Extract the (X, Y) coordinate from the center of the cell holding the provided text.  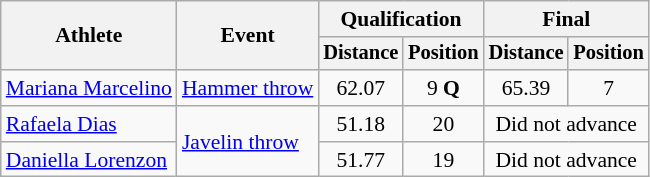
62.07 (360, 88)
9 Q (443, 88)
Did not advance (566, 124)
20 (443, 124)
65.39 (526, 88)
Final (566, 19)
Athlete (89, 36)
Mariana Marcelino (89, 88)
Javelin throw (248, 142)
51.18 (360, 124)
Event (248, 36)
Hammer throw (248, 88)
Qualification (400, 19)
Rafaela Dias (89, 124)
7 (608, 88)
